Capture the cell that displays the provided text and extract its (x, y) central coordinate. 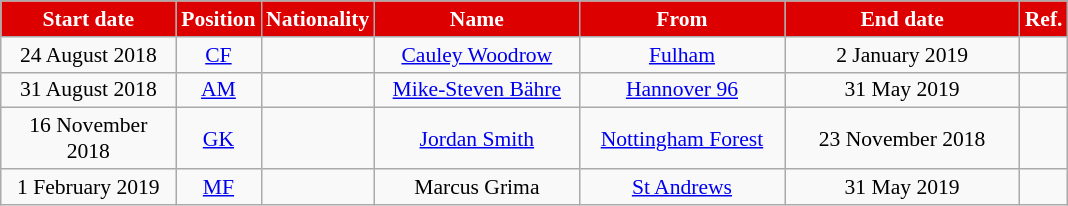
Cauley Woodrow (476, 55)
Hannover 96 (682, 90)
Nottingham Forest (682, 138)
Nationality (318, 19)
End date (902, 19)
Fulham (682, 55)
2 January 2019 (902, 55)
CF (218, 55)
St Andrews (682, 187)
Name (476, 19)
MF (218, 187)
Start date (88, 19)
From (682, 19)
Marcus Grima (476, 187)
Jordan Smith (476, 138)
23 November 2018 (902, 138)
GK (218, 138)
1 February 2019 (88, 187)
Position (218, 19)
Ref. (1044, 19)
16 November 2018 (88, 138)
24 August 2018 (88, 55)
AM (218, 90)
Mike-Steven Bähre (476, 90)
31 August 2018 (88, 90)
